Determine the [X, Y] coordinate at the center of the cell enclosing the given text.  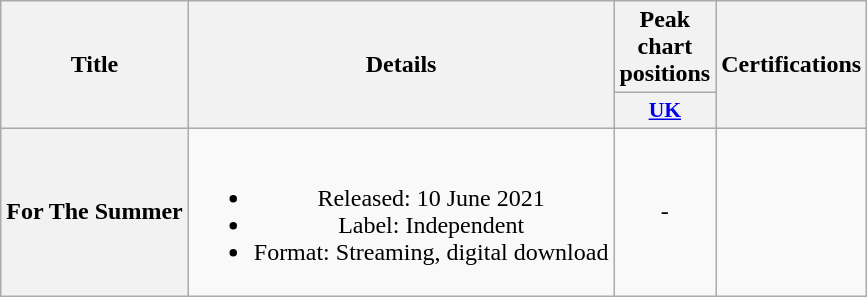
UK [665, 111]
Title [95, 65]
- [665, 212]
Details [401, 65]
Released: 10 June 2021Label: IndependentFormat: Streaming, digital download [401, 212]
Certifications [792, 65]
For The Summer [95, 212]
Peak chart positions [665, 47]
